Find where the given text appears and provide that cell's center as [x, y] coordinate. 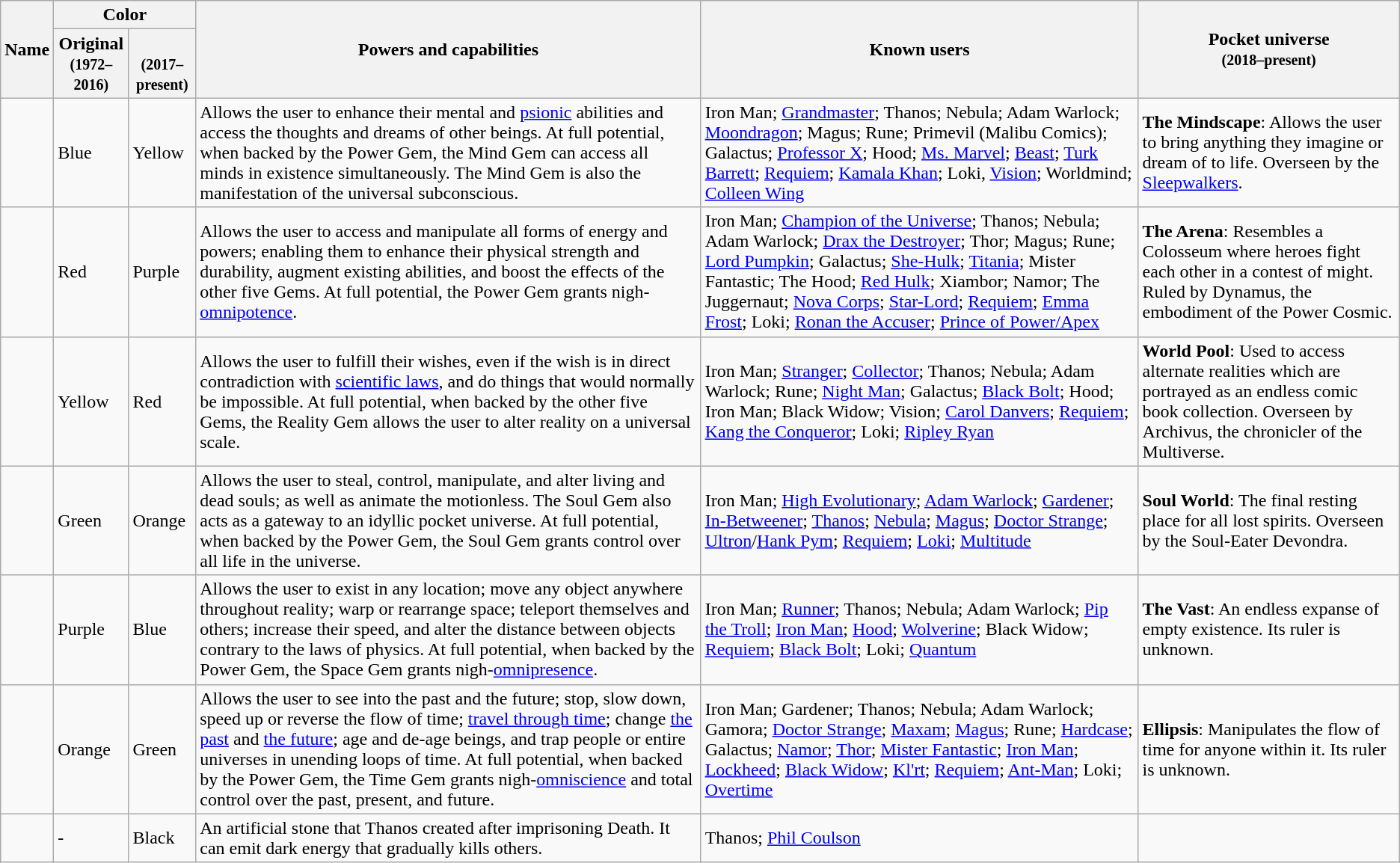
The Mindscape: Allows the user to bring anything they imagine or dream of to life. Overseen by the Sleepwalkers. [1268, 153]
Color [125, 15]
An artificial stone that Thanos created after imprisoning Death. It can emit dark energy that gradually kills others. [449, 838]
Powers and capabilities [449, 49]
Pocket universe(2018–present) [1268, 49]
Known users [920, 49]
(2017–present) [162, 64]
The Vast: An endless expanse of empty existence. Its ruler is unknown. [1268, 630]
Ellipsis: Manipulates the flow of time for anyone within it. Its ruler is unknown. [1268, 749]
Name [27, 49]
Iron Man; High Evolutionary; Adam Warlock; Gardener; In-Betweener; Thanos; Nebula; Magus; Doctor Strange; Ultron/Hank Pym; Requiem; Loki; Multitude [920, 520]
Soul World: The final resting place for all lost spirits. Overseen by the Soul-Eater Devondra. [1268, 520]
Black [162, 838]
The Arena: Resembles a Colosseum where heroes fight each other in a contest of might. Ruled by Dynamus, the embodiment of the Power Cosmic. [1268, 272]
Original (1972–2016) [91, 64]
Iron Man; Runner; Thanos; Nebula; Adam Warlock; Pip the Troll; Iron Man; Hood; Wolverine; Black Widow; Requiem; Black Bolt; Loki; Quantum [920, 630]
Thanos; Phil Coulson [920, 838]
- [91, 838]
